Pinpoint the cell where the given text exists, returning its (x, y) midpoint coordinate. 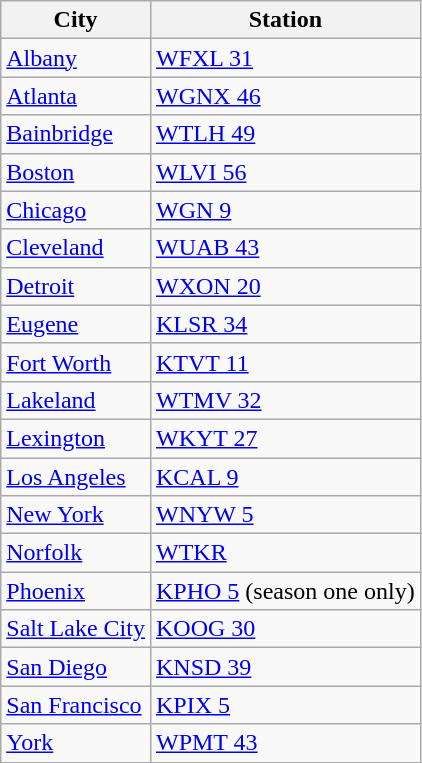
KTVT 11 (285, 362)
Salt Lake City (76, 629)
Chicago (76, 210)
WXON 20 (285, 286)
Lakeland (76, 400)
Norfolk (76, 553)
Phoenix (76, 591)
WPMT 43 (285, 743)
WTMV 32 (285, 400)
Boston (76, 172)
Albany (76, 58)
San Diego (76, 667)
Atlanta (76, 96)
KLSR 34 (285, 324)
WNYW 5 (285, 515)
KNSD 39 (285, 667)
WTLH 49 (285, 134)
KOOG 30 (285, 629)
WGN 9 (285, 210)
City (76, 20)
WUAB 43 (285, 248)
York (76, 743)
KPIX 5 (285, 705)
New York (76, 515)
Fort Worth (76, 362)
WLVI 56 (285, 172)
Bainbridge (76, 134)
Detroit (76, 286)
KPHO 5 (season one only) (285, 591)
San Francisco (76, 705)
Lexington (76, 438)
WFXL 31 (285, 58)
WGNX 46 (285, 96)
Los Angeles (76, 477)
Eugene (76, 324)
Cleveland (76, 248)
WTKR (285, 553)
WKYT 27 (285, 438)
KCAL 9 (285, 477)
Station (285, 20)
